Search for the cell housing the specified text and yield its (X, Y) center coordinate. 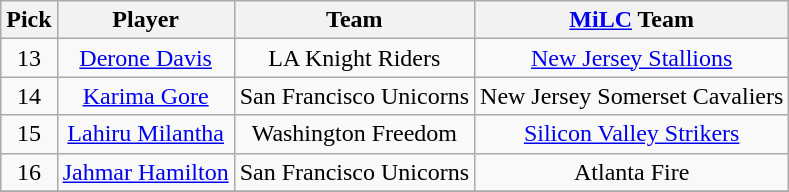
Silicon Valley Strikers (632, 134)
New Jersey Somerset Cavaliers (632, 96)
16 (29, 172)
Karima Gore (146, 96)
Team (354, 20)
15 (29, 134)
MiLC Team (632, 20)
Jahmar Hamilton (146, 172)
Pick (29, 20)
Player (146, 20)
Derone Davis (146, 58)
Lahiru Milantha (146, 134)
14 (29, 96)
Washington Freedom (354, 134)
13 (29, 58)
New Jersey Stallions (632, 58)
LA Knight Riders (354, 58)
Atlanta Fire (632, 172)
